Determine the (X, Y) coordinate at the center of the cell enclosing the given text.  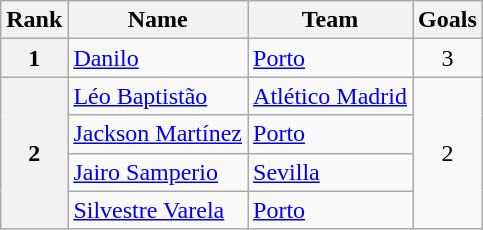
Goals (448, 20)
Silvestre Varela (158, 210)
Rank (34, 20)
Name (158, 20)
Jairo Samperio (158, 172)
Léo Baptistão (158, 96)
3 (448, 58)
Atlético Madrid (330, 96)
Danilo (158, 58)
Sevilla (330, 172)
1 (34, 58)
Jackson Martínez (158, 134)
Team (330, 20)
